Identify which cell holds the provided text, then report its (x, y) central coordinate. 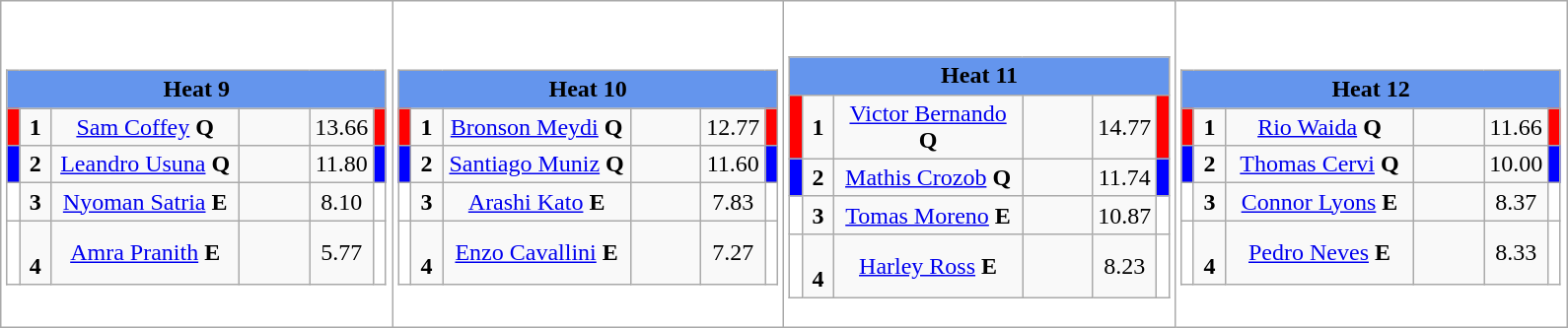
Nyoman Satria E (146, 202)
8.23 (1124, 266)
8.10 (341, 202)
10.00 (1517, 164)
Tomas Moreno E (929, 215)
12.77 (734, 127)
Heat 10 1 Bronson Meydi Q 12.77 2 Santiago Muniz Q 11.60 3 Arashi Kato E 7.83 4 Enzo Cavallini E 7.27 (588, 164)
Leandro Usuna Q (146, 164)
Heat 10 (588, 90)
10.87 (1124, 215)
Enzo Cavallini E (536, 252)
Sam Coffey Q (146, 127)
Santiago Muniz Q (536, 164)
Arashi Kato E (536, 202)
Mathis Crozob Q (929, 177)
Heat 11 1 Victor Bernando Q 14.77 2 Mathis Crozob Q 11.74 3 Tomas Moreno E 10.87 4 Harley Ross E 8.23 (980, 164)
13.66 (341, 127)
14.77 (1124, 126)
11.80 (341, 164)
5.77 (341, 252)
Victor Bernando Q (929, 126)
Amra Pranith E (146, 252)
8.33 (1517, 252)
Rio Waida Q (1319, 127)
7.27 (734, 252)
Heat 12 1 Rio Waida Q 11.66 2 Thomas Cervi Q 10.00 3 Connor Lyons E 8.37 4 Pedro Neves E 8.33 (1371, 164)
11.74 (1124, 177)
Heat 9 (196, 90)
Bronson Meydi Q (536, 127)
Connor Lyons E (1319, 202)
Heat 9 1 Sam Coffey Q 13.66 2 Leandro Usuna Q 11.80 3 Nyoman Satria E 8.10 4 Amra Pranith E 5.77 (197, 164)
Harley Ross E (929, 266)
11.60 (734, 164)
8.37 (1517, 202)
Pedro Neves E (1319, 252)
7.83 (734, 202)
11.66 (1517, 127)
Heat 11 (979, 76)
Thomas Cervi Q (1319, 164)
Heat 12 (1371, 90)
